Capture the cell that displays the provided text and extract its (X, Y) central coordinate. 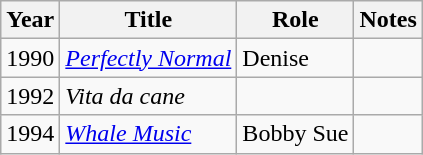
Perfectly Normal (148, 58)
Year (30, 20)
1994 (30, 134)
Notes (388, 20)
Vita da cane (148, 96)
Role (296, 20)
1992 (30, 96)
Bobby Sue (296, 134)
Title (148, 20)
Whale Music (148, 134)
1990 (30, 58)
Denise (296, 58)
